Return the (X, Y) coordinate for the center point of the cell that contains the specified text.  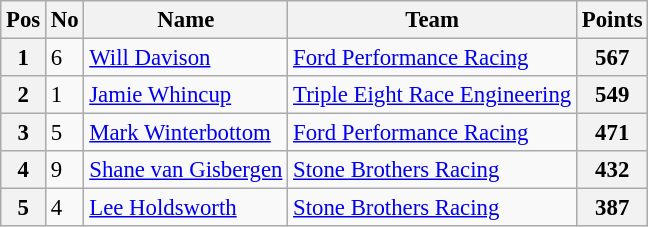
Lee Holdsworth (186, 208)
471 (612, 133)
No (65, 20)
Team (432, 20)
Triple Eight Race Engineering (432, 95)
9 (65, 170)
567 (612, 58)
3 (24, 133)
549 (612, 95)
Points (612, 20)
Pos (24, 20)
6 (65, 58)
Will Davison (186, 58)
387 (612, 208)
Jamie Whincup (186, 95)
432 (612, 170)
Shane van Gisbergen (186, 170)
Name (186, 20)
Mark Winterbottom (186, 133)
2 (24, 95)
